Identify which cell holds the provided text, then report its (x, y) central coordinate. 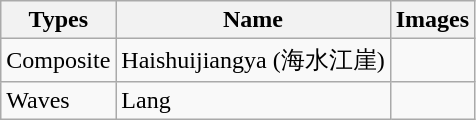
Composite (58, 60)
Haishuijiangya (海水江崖) (253, 60)
Name (253, 20)
Waves (58, 100)
Images (432, 20)
Lang (253, 100)
Types (58, 20)
